Search for the cell housing the specified text and yield its [X, Y] center coordinate. 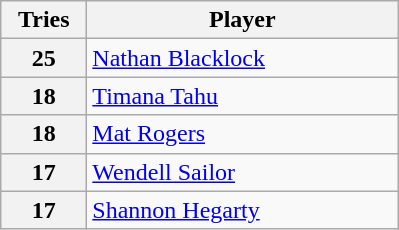
Timana Tahu [242, 96]
Player [242, 20]
Shannon Hegarty [242, 210]
Tries [44, 20]
25 [44, 58]
Wendell Sailor [242, 172]
Nathan Blacklock [242, 58]
Mat Rogers [242, 134]
